From the cell containing the given text, extract its center point as [X, Y] coordinate. 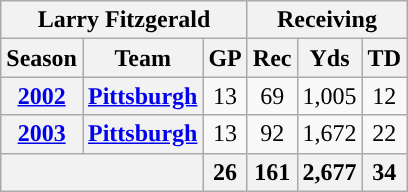
GP [225, 58]
2002 [42, 96]
161 [272, 172]
TD [384, 58]
2,677 [330, 172]
12 [384, 96]
2003 [42, 134]
Yds [330, 58]
92 [272, 134]
34 [384, 172]
Receiving [326, 20]
22 [384, 134]
1,005 [330, 96]
Larry Fitzgerald [124, 20]
Rec [272, 58]
26 [225, 172]
69 [272, 96]
Season [42, 58]
1,672 [330, 134]
Team [142, 58]
